Detect which cell encompasses the target text, then output its (X, Y) center coordinate. 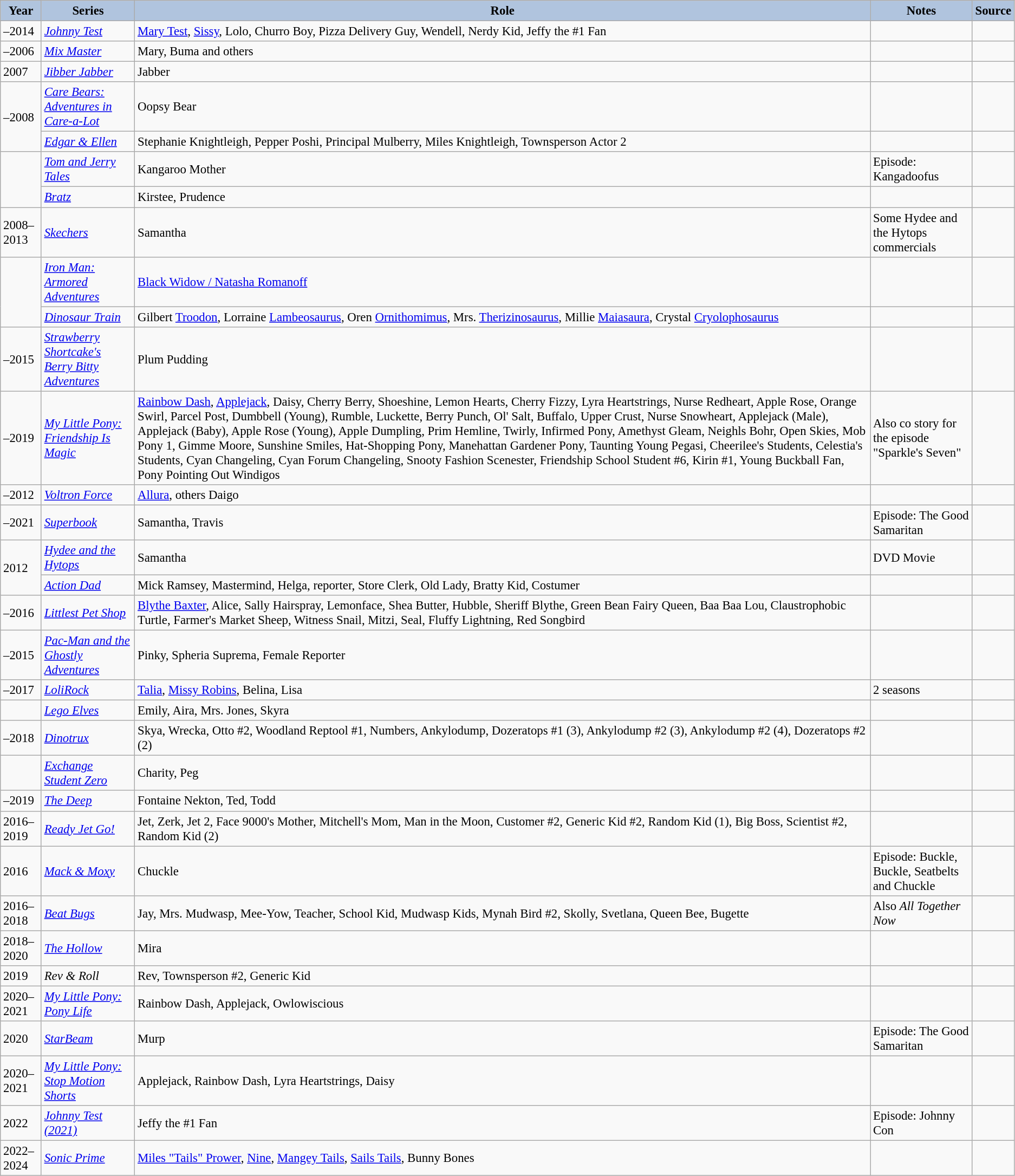
Mary, Buma and others (503, 51)
Episode: Johnny Con (921, 1123)
2020 (21, 1039)
Johnny Test (2021) (88, 1123)
Mick Ramsey, Mastermind, Helga, reporter, Store Clerk, Old Lady, Bratty Kid, Costumer (503, 585)
–2016 (21, 613)
Applejack, Rainbow Dash, Lyra Heartstrings, Daisy (503, 1081)
–2018 (21, 738)
Some Hydee and the Hytops commercials (921, 232)
Black Widow / Natasha Romanoff (503, 282)
Pinky, Spheria Suprema, Female Reporter (503, 655)
2 seasons (921, 690)
Jibber Jabber (88, 72)
Beat Bugs (88, 913)
Fontaine Nekton, Ted, Todd (503, 801)
–2014 (21, 31)
Exchange Student Zero (88, 774)
Superbook (88, 522)
My Little Pony: Friendship Is Magic (88, 438)
Mary Test, Sissy, Lolo, Churro Boy, Pizza Delivery Guy, Wendell, Nerdy Kid, Jeffy the #1 Fan (503, 31)
2008–2013 (21, 232)
–2006 (21, 51)
Plum Pudding (503, 359)
2022 (21, 1123)
Iron Man: Armored Adventures (88, 282)
–2008 (21, 117)
Jay, Mrs. Mudwasp, Mee-Yow, Teacher, School Kid, Mudwasp Kids, Mynah Bird #2, Skolly, Svetlana, Queen Bee, Bugette (503, 913)
Oopsy Bear (503, 107)
Allura, others Daigo (503, 495)
Also co story for the episode "Sparkle's Seven" (921, 438)
Talia, Missy Robins, Belina, Lisa (503, 690)
Miles "Tails" Prower, Nine, Mangey Tails, Sails Tails, Bunny Bones (503, 1158)
2016–2019 (21, 829)
2007 (21, 72)
2016 (21, 871)
Bratz (88, 197)
My Little Pony: Pony Life (88, 1003)
Sonic Prime (88, 1158)
Mack & Moxy (88, 871)
DVD Movie (921, 558)
Notes (921, 11)
Samantha, Travis (503, 522)
Mira (503, 948)
Lego Elves (88, 711)
Source (993, 11)
Mix Master (88, 51)
Skya, Wrecka, Otto #2, Woodland Reptool #1, Numbers, Ankylodump, Dozeratops #1 (3), Ankylodump #2 (3), Ankylodump #2 (4), Dozeratops #2 (2) (503, 738)
Rainbow Dash, Applejack, Owlowiscious (503, 1003)
2016–2018 (21, 913)
Series (88, 11)
Murp (503, 1039)
Care Bears: Adventures in Care-a-Lot (88, 107)
Kirstee, Prudence (503, 197)
Pac-Man and the Ghostly Adventures (88, 655)
The Deep (88, 801)
Voltron Force (88, 495)
Johnny Test (88, 31)
Hydee and the Hytops (88, 558)
2019 (21, 976)
Tom and Jerry Tales (88, 169)
Episode: Kangadoofus (921, 169)
Dinotrux (88, 738)
Ready Jet Go! (88, 829)
–2017 (21, 690)
Gilbert Troodon, Lorraine Lambeosaurus, Oren Ornithomimus, Mrs. Therizinosaurus, Millie Maiasaura, Crystal Cryolophosaurus (503, 317)
Year (21, 11)
Rev & Roll (88, 976)
Strawberry Shortcake's Berry Bitty Adventures (88, 359)
Dinosaur Train (88, 317)
Littlest Pet Shop (88, 613)
Role (503, 11)
Also All Together Now (921, 913)
The Hollow (88, 948)
–2012 (21, 495)
Skechers (88, 232)
My Little Pony: Stop Motion Shorts (88, 1081)
LoliRock (88, 690)
Emily, Aira, Mrs. Jones, Skyra (503, 711)
Action Dad (88, 585)
Rev, Townsperson #2, Generic Kid (503, 976)
Charity, Peg (503, 774)
StarBeam (88, 1039)
2022–2024 (21, 1158)
Jeffy the #1 Fan (503, 1123)
Stephanie Knightleigh, Pepper Poshi, Principal Mulberry, Miles Knightleigh, Townsperson Actor 2 (503, 142)
Chuckle (503, 871)
–2021 (21, 522)
Kangaroo Mother (503, 169)
2012 (21, 568)
Episode: Buckle, Buckle, Seatbelts and Chuckle (921, 871)
Jabber (503, 72)
Edgar & Ellen (88, 142)
2018–2020 (21, 948)
